Pinpoint the cell where the given text exists, returning its (X, Y) midpoint coordinate. 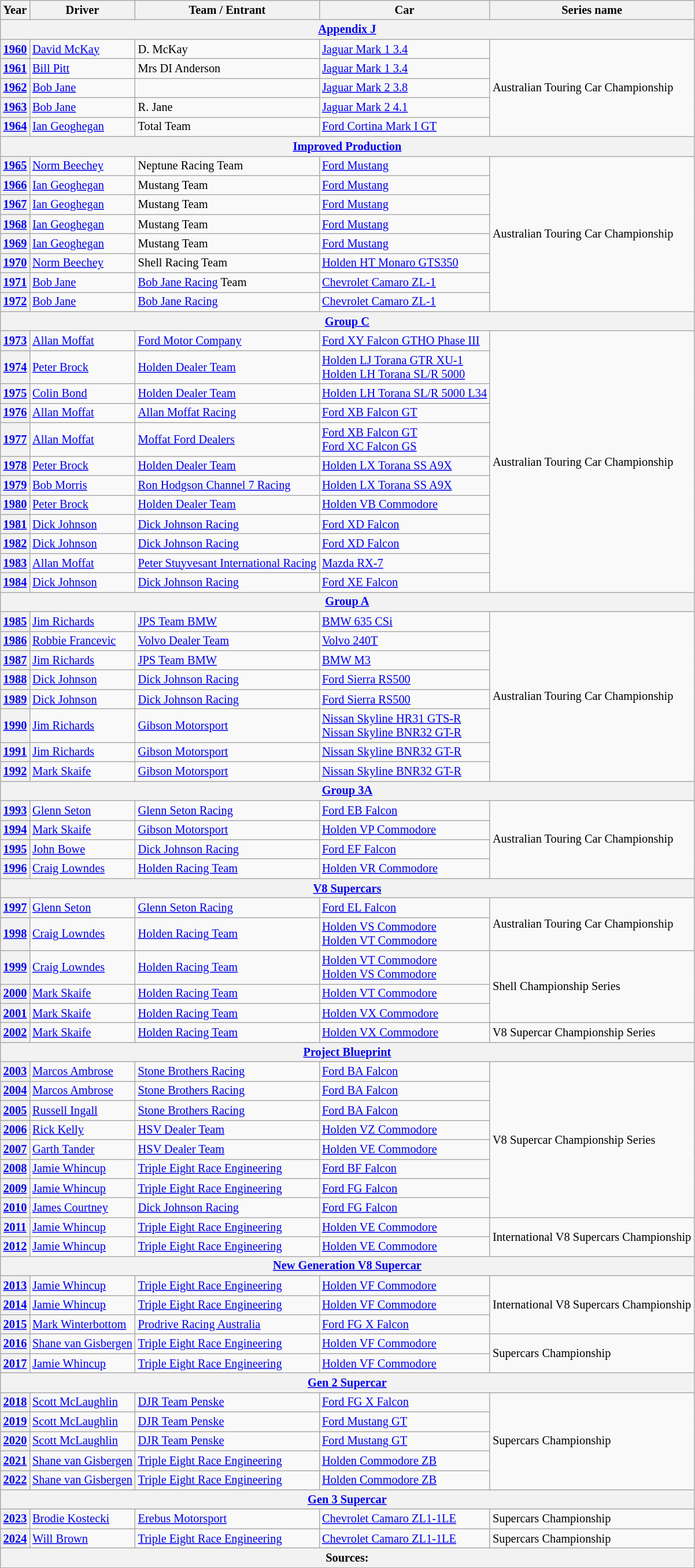
1988 (15, 680)
1987 (15, 660)
1977 (15, 439)
Jaguar Mark 2 4.1 (405, 108)
2023 (15, 1519)
1993 (15, 810)
New Generation V8 Supercar (347, 1266)
Group C (347, 321)
Allan Moffat Racing (227, 413)
1981 (15, 524)
Shell Racing Team (227, 263)
Jaguar Mark 2 3.8 (405, 88)
1971 (15, 283)
1985 (15, 621)
2004 (15, 1091)
David McKay (82, 49)
Team / Entrant (227, 10)
Holden VR Commodore (405, 869)
Improved Production (347, 146)
BMW 635 CSi (405, 621)
Ford EF Falcon (405, 849)
2022 (15, 1480)
1966 (15, 185)
2015 (15, 1324)
Ron Hodgson Channel 7 Racing (227, 485)
1962 (15, 88)
Garth Tander (82, 1149)
Nissan Skyline HR31 GTS-RNissan Skyline BNR32 GT-R (405, 725)
Ford BF Falcon (405, 1169)
Brodie Kostecki (82, 1519)
1998 (15, 934)
2001 (15, 1013)
John Bowe (82, 849)
Sources: (347, 1558)
1963 (15, 108)
Gen 3 Supercar (347, 1499)
1997 (15, 907)
Neptune Racing Team (227, 166)
James Courtney (82, 1207)
Gen 2 Supercar (347, 1382)
2016 (15, 1344)
2024 (15, 1539)
Mazda RX-7 (405, 563)
R. Jane (227, 108)
1961 (15, 68)
Mrs DI Anderson (227, 68)
Prodrive Racing Australia (227, 1324)
Holden LJ Torana GTR XU-1Holden LH Torana SL/R 5000 (405, 367)
2002 (15, 1033)
Ford XB Falcon GT (405, 413)
1964 (15, 127)
Ford EB Falcon (405, 810)
Bill Pitt (82, 68)
Holden VT CommodoreHolden VS Commodore (405, 968)
Volvo Dealer Team (227, 641)
2013 (15, 1285)
Peter Stuyvesant International Racing (227, 563)
Bob Morris (82, 485)
1982 (15, 543)
Holden VP Commodore (405, 830)
2018 (15, 1402)
Rick Kelly (82, 1130)
Shell Championship Series (592, 987)
Bob Jane Racing (227, 302)
1991 (15, 752)
2014 (15, 1305)
Appendix J (347, 29)
2011 (15, 1227)
2012 (15, 1247)
Robbie Francevic (82, 641)
1999 (15, 968)
1975 (15, 394)
2007 (15, 1149)
2010 (15, 1207)
Ford XB Falcon GTFord XC Falcon GS (405, 439)
Mark Winterbottom (82, 1324)
2019 (15, 1422)
D. McKay (227, 49)
1976 (15, 413)
1990 (15, 725)
1996 (15, 869)
BMW M3 (405, 660)
Driver (82, 10)
Ford Cortina Mark I GT (405, 127)
1978 (15, 466)
Ford EL Falcon (405, 907)
2003 (15, 1072)
Holden VT Commodore (405, 994)
Volvo 240T (405, 641)
Will Brown (82, 1539)
Russell Ingall (82, 1110)
2000 (15, 994)
Car (405, 10)
Series name (592, 10)
Colin Bond (82, 394)
1984 (15, 583)
Project Blueprint (347, 1052)
Holden VZ Commodore (405, 1130)
Ford Motor Company (227, 340)
2017 (15, 1363)
Moffat Ford Dealers (227, 439)
V8 Supercars (347, 888)
1979 (15, 485)
1995 (15, 849)
1992 (15, 772)
1973 (15, 340)
1967 (15, 205)
1968 (15, 224)
1960 (15, 49)
Holden HT Monaro GTS350 (405, 263)
1980 (15, 505)
Holden LH Torana SL/R 5000 L34 (405, 394)
Total Team (227, 127)
1965 (15, 166)
Group A (347, 602)
Holden VS CommodoreHolden VT Commodore (405, 934)
1969 (15, 243)
2006 (15, 1130)
2009 (15, 1188)
1989 (15, 699)
2021 (15, 1460)
Year (15, 10)
Ford XY Falcon GTHO Phase III (405, 340)
Bob Jane Racing Team (227, 283)
2008 (15, 1169)
Group 3A (347, 791)
Ford XE Falcon (405, 583)
1994 (15, 830)
2005 (15, 1110)
2020 (15, 1441)
Holden VB Commodore (405, 505)
Erebus Motorsport (227, 1519)
1983 (15, 563)
1972 (15, 302)
1986 (15, 641)
1970 (15, 263)
1974 (15, 367)
